From the cell containing the given text, extract its center point as [X, Y] coordinate. 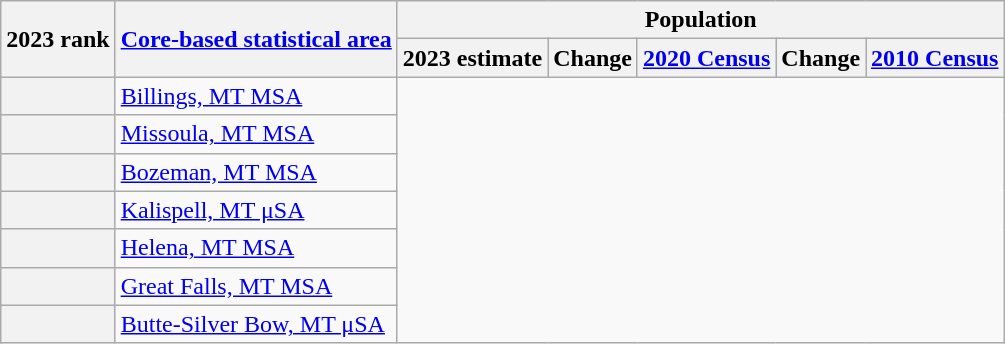
Bozeman, MT MSA [256, 172]
Core-based statistical area [256, 39]
Butte-Silver Bow, MT μSA [256, 324]
2023 rank [58, 39]
Population [700, 20]
Great Falls, MT MSA [256, 286]
Kalispell, MT μSA [256, 210]
2010 Census [935, 58]
Missoula, MT MSA [256, 134]
2020 Census [706, 58]
Billings, MT MSA [256, 96]
2023 estimate [472, 58]
Helena, MT MSA [256, 248]
